Return (X, Y) of the center of cell containing provided text 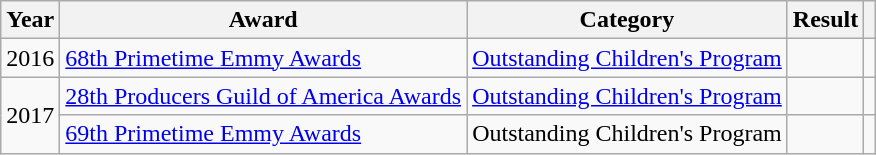
Result (825, 20)
Year (30, 20)
28th Producers Guild of America Awards (264, 96)
68th Primetime Emmy Awards (264, 58)
Category (628, 20)
2016 (30, 58)
Award (264, 20)
2017 (30, 115)
69th Primetime Emmy Awards (264, 134)
